Search for the cell housing the specified text and yield its (X, Y) center coordinate. 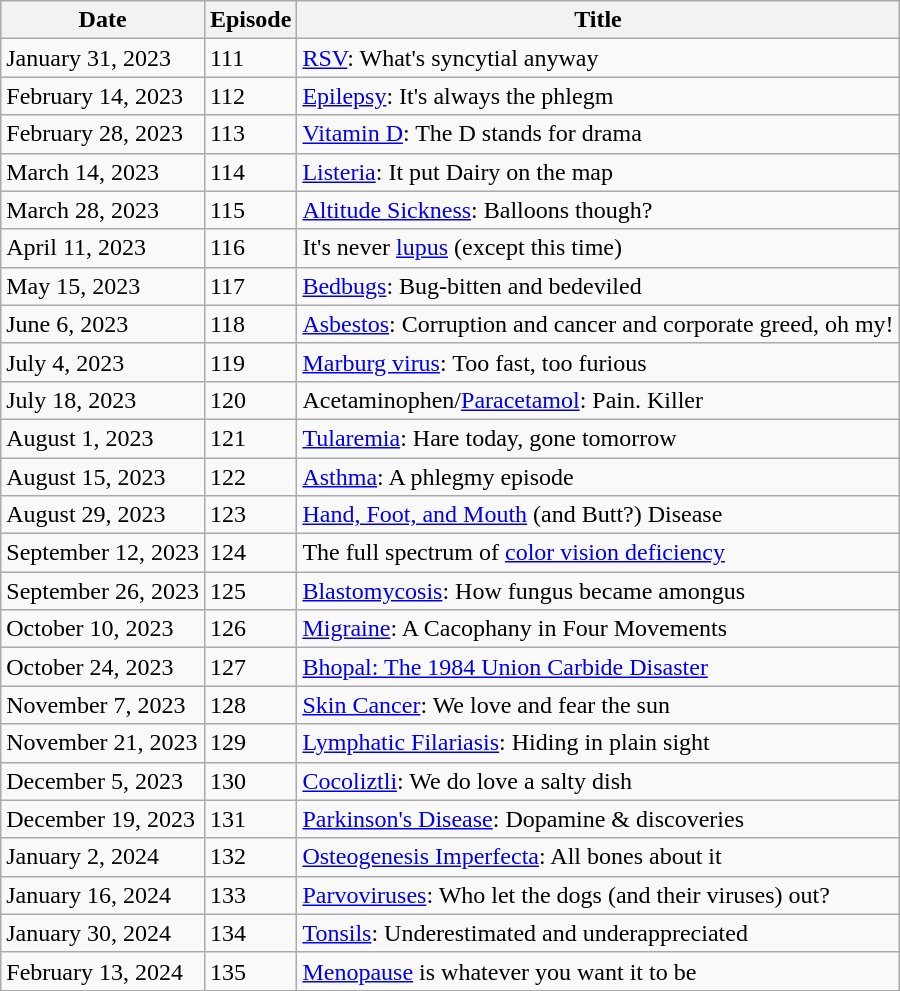
113 (250, 134)
120 (250, 400)
August 15, 2023 (103, 477)
119 (250, 362)
133 (250, 895)
Menopause is whatever you want it to be (598, 971)
117 (250, 286)
130 (250, 781)
February 13, 2024 (103, 971)
Cocoliztli: We do love a salty dish (598, 781)
Episode (250, 20)
It's never lupus (except this time) (598, 248)
115 (250, 210)
134 (250, 933)
Acetaminophen/Paracetamol: Pain. Killer (598, 400)
Altitude Sickness: Balloons though? (598, 210)
114 (250, 172)
January 2, 2024 (103, 857)
January 16, 2024 (103, 895)
124 (250, 553)
123 (250, 515)
Blastomycosis: How fungus became amongus (598, 591)
116 (250, 248)
Hand, Foot, and Mouth (and Butt?) Disease (598, 515)
Bedbugs: Bug-bitten and bedeviled (598, 286)
129 (250, 743)
Asbestos: Corruption and cancer and corporate greed, oh my! (598, 324)
March 28, 2023 (103, 210)
February 14, 2023 (103, 96)
Migraine: A Cacophany in Four Movements (598, 629)
July 18, 2023 (103, 400)
December 5, 2023 (103, 781)
Bhopal: The 1984 Union Carbide Disaster (598, 667)
Asthma: A phlegmy episode (598, 477)
February 28, 2023 (103, 134)
122 (250, 477)
Tonsils: Underestimated and underappreciated (598, 933)
Listeria: It put Dairy on the map (598, 172)
November 7, 2023 (103, 705)
Parvoviruses: Who let the dogs (and their viruses) out? (598, 895)
June 6, 2023 (103, 324)
Skin Cancer: We love and fear the sun (598, 705)
July 4, 2023 (103, 362)
112 (250, 96)
128 (250, 705)
January 30, 2024 (103, 933)
December 19, 2023 (103, 819)
Osteogenesis Imperfecta: All bones about it (598, 857)
September 12, 2023 (103, 553)
Title (598, 20)
127 (250, 667)
The full spectrum of color vision deficiency (598, 553)
March 14, 2023 (103, 172)
135 (250, 971)
Epilepsy: It's always the phlegm (598, 96)
126 (250, 629)
August 1, 2023 (103, 438)
Vitamin D: The D stands for drama (598, 134)
118 (250, 324)
Date (103, 20)
Tularemia: Hare today, gone tomorrow (598, 438)
RSV: What's syncytial anyway (598, 58)
111 (250, 58)
121 (250, 438)
Marburg virus: Too fast, too furious (598, 362)
May 15, 2023 (103, 286)
132 (250, 857)
131 (250, 819)
September 26, 2023 (103, 591)
125 (250, 591)
Parkinson's Disease: Dopamine & discoveries (598, 819)
January 31, 2023 (103, 58)
Lymphatic Filariasis: Hiding in plain sight (598, 743)
November 21, 2023 (103, 743)
October 10, 2023 (103, 629)
October 24, 2023 (103, 667)
April 11, 2023 (103, 248)
August 29, 2023 (103, 515)
